Output the (X, Y) coordinate of the center of the cell containing the given text.  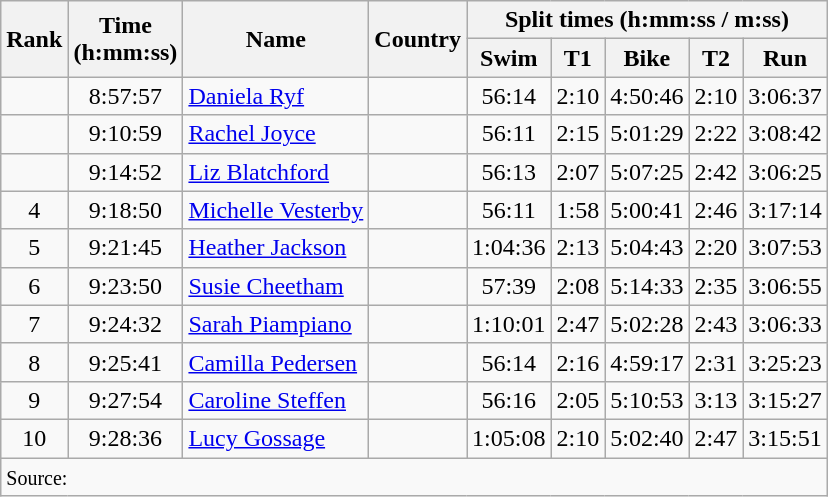
2:07 (578, 172)
2:31 (716, 362)
Split times (h:mm:ss / m:ss) (648, 20)
3:15:27 (785, 400)
8:57:57 (126, 96)
Source: (414, 477)
2:35 (716, 286)
2:46 (716, 210)
2:13 (578, 248)
1:04:36 (509, 248)
3:25:23 (785, 362)
8 (34, 362)
Michelle Vesterby (276, 210)
3:08:42 (785, 134)
2:05 (578, 400)
3:07:53 (785, 248)
2:15 (578, 134)
Liz Blatchford (276, 172)
T2 (716, 58)
7 (34, 324)
1:58 (578, 210)
3:13 (716, 400)
3:06:25 (785, 172)
Country (418, 39)
4:50:46 (647, 96)
Rachel Joyce (276, 134)
Name (276, 39)
Susie Cheetham (276, 286)
56:16 (509, 400)
2:43 (716, 324)
Run (785, 58)
Bike (647, 58)
56:13 (509, 172)
9:24:32 (126, 324)
2:16 (578, 362)
4:59:17 (647, 362)
Time(h:mm:ss) (126, 39)
Rank (34, 39)
9:14:52 (126, 172)
57:39 (509, 286)
4 (34, 210)
Lucy Gossage (276, 438)
1:10:01 (509, 324)
9:23:50 (126, 286)
1:05:08 (509, 438)
6 (34, 286)
Daniela Ryf (276, 96)
3:17:14 (785, 210)
5:04:43 (647, 248)
Camilla Pedersen (276, 362)
T1 (578, 58)
Heather Jackson (276, 248)
9:27:54 (126, 400)
5:01:29 (647, 134)
9:18:50 (126, 210)
3:06:55 (785, 286)
5:14:33 (647, 286)
9:28:36 (126, 438)
3:15:51 (785, 438)
9:21:45 (126, 248)
5 (34, 248)
2:42 (716, 172)
5:02:40 (647, 438)
9:10:59 (126, 134)
10 (34, 438)
Sarah Piampiano (276, 324)
9 (34, 400)
Caroline Steffen (276, 400)
5:07:25 (647, 172)
3:06:37 (785, 96)
5:00:41 (647, 210)
2:20 (716, 248)
Swim (509, 58)
5:02:28 (647, 324)
2:08 (578, 286)
2:22 (716, 134)
5:10:53 (647, 400)
3:06:33 (785, 324)
9:25:41 (126, 362)
